Determine the (x, y) coordinate at the center of the cell enclosing the given text.  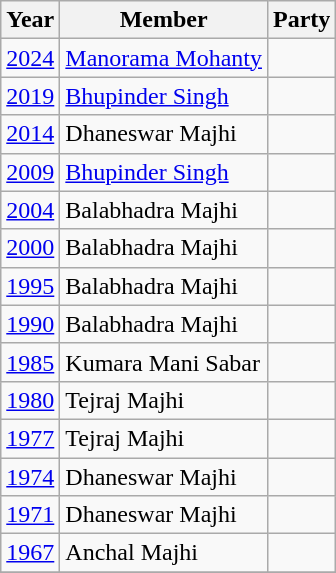
1977 (30, 438)
Anchal Majhi (164, 553)
2014 (30, 134)
1995 (30, 286)
2009 (30, 172)
Manorama Mohanty (164, 58)
1990 (30, 324)
2024 (30, 58)
Member (164, 20)
2019 (30, 96)
Year (30, 20)
1980 (30, 400)
1974 (30, 477)
1971 (30, 515)
1967 (30, 553)
2004 (30, 210)
Kumara Mani Sabar (164, 362)
Party (301, 20)
2000 (30, 248)
1985 (30, 362)
